Return the (x, y) coordinate for the center point of the cell that contains the specified text.  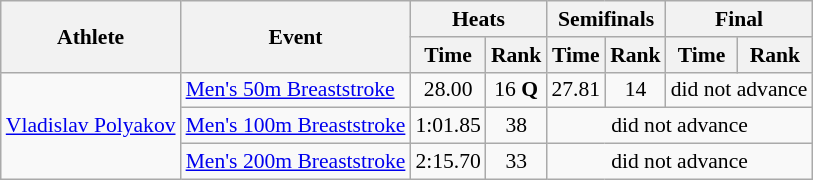
Final (740, 19)
14 (636, 90)
Semifinals (606, 19)
Men's 50m Breaststroke (296, 90)
Men's 100m Breaststroke (296, 126)
Event (296, 36)
1:01.85 (448, 126)
16 Q (516, 90)
Athlete (91, 36)
33 (516, 162)
Vladislav Polyakov (91, 126)
Men's 200m Breaststroke (296, 162)
28.00 (448, 90)
2:15.70 (448, 162)
Heats (478, 19)
27.81 (576, 90)
38 (516, 126)
